From the cell containing the given text, extract its center point as [X, Y] coordinate. 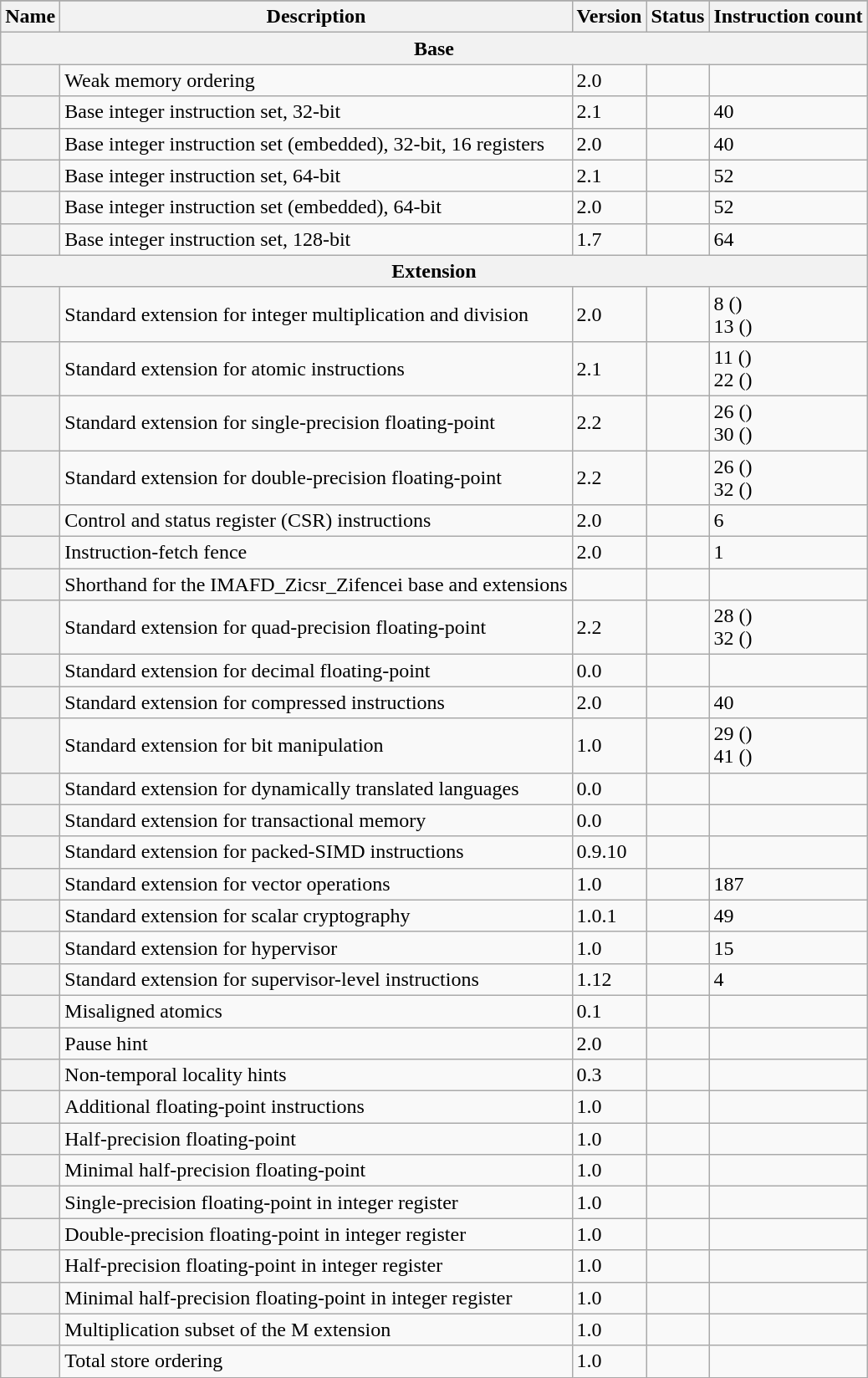
Standard extension for supervisor-level instructions [316, 979]
Standard extension for dynamically translated languages [316, 789]
Misaligned atomics [316, 1011]
Additional floating-point instructions [316, 1107]
Version [609, 17]
Base integer instruction set (embedded), 64-bit [316, 207]
Standard extension for quad-precision floating-point [316, 627]
Standard extension for vector operations [316, 884]
6 [788, 521]
Standard extension for integer multiplication and division [316, 314]
11 ()22 () [788, 368]
Extension [434, 271]
Double-precision floating-point in integer register [316, 1234]
Pause hint [316, 1043]
29 ()41 () [788, 746]
49 [788, 916]
4 [788, 979]
15 [788, 947]
Name [30, 17]
Base integer instruction set, 128-bit [316, 239]
Control and status register (CSR) instructions [316, 521]
Single-precision floating-point in integer register [316, 1202]
Standard extension for bit manipulation [316, 746]
Standard extension for atomic instructions [316, 368]
Base integer instruction set, 64-bit [316, 176]
Standard extension for hypervisor [316, 947]
Standard extension for single-precision floating-point [316, 423]
1.12 [609, 979]
1 [788, 553]
Base [434, 48]
Standard extension for compressed instructions [316, 702]
Standard extension for decimal floating-point [316, 671]
Description [316, 17]
8 ()13 () [788, 314]
Total store ordering [316, 1361]
Status [677, 17]
1.0.1 [609, 916]
28 ()32 () [788, 627]
Instruction count [788, 17]
26 ()32 () [788, 477]
0.1 [609, 1011]
Standard extension for transactional memory [316, 820]
26 ()30 () [788, 423]
Shorthand for the IMAFD_Zicsr_Zifencei base and extensions [316, 584]
Standard extension for packed-SIMD instructions [316, 852]
Half-precision floating-point [316, 1139]
64 [788, 239]
Weak memory ordering [316, 80]
Standard extension for double-precision floating-point [316, 477]
Multiplication subset of the M extension [316, 1330]
Minimal half-precision floating-point [316, 1171]
1.7 [609, 239]
Standard extension for scalar cryptography [316, 916]
Minimal half-precision floating-point in integer register [316, 1298]
Non-temporal locality hints [316, 1075]
Instruction-fetch fence [316, 553]
Half-precision floating-point in integer register [316, 1266]
Base integer instruction set, 32-bit [316, 112]
0.3 [609, 1075]
187 [788, 884]
0.9.10 [609, 852]
Base integer instruction set (embedded), 32-bit, 16 registers [316, 144]
